Identify which cell holds the provided text, then report its [x, y] central coordinate. 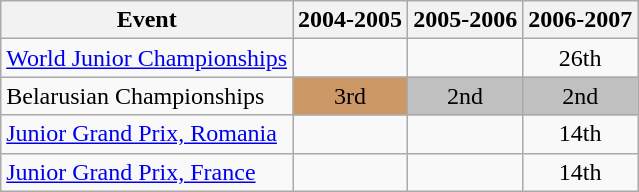
Event [147, 20]
Belarusian Championships [147, 96]
2006-2007 [580, 20]
3rd [350, 96]
World Junior Championships [147, 58]
Junior Grand Prix, France [147, 172]
2004-2005 [350, 20]
2005-2006 [466, 20]
Junior Grand Prix, Romania [147, 134]
26th [580, 58]
